Identify which cell holds the provided text, then report its [X, Y] central coordinate. 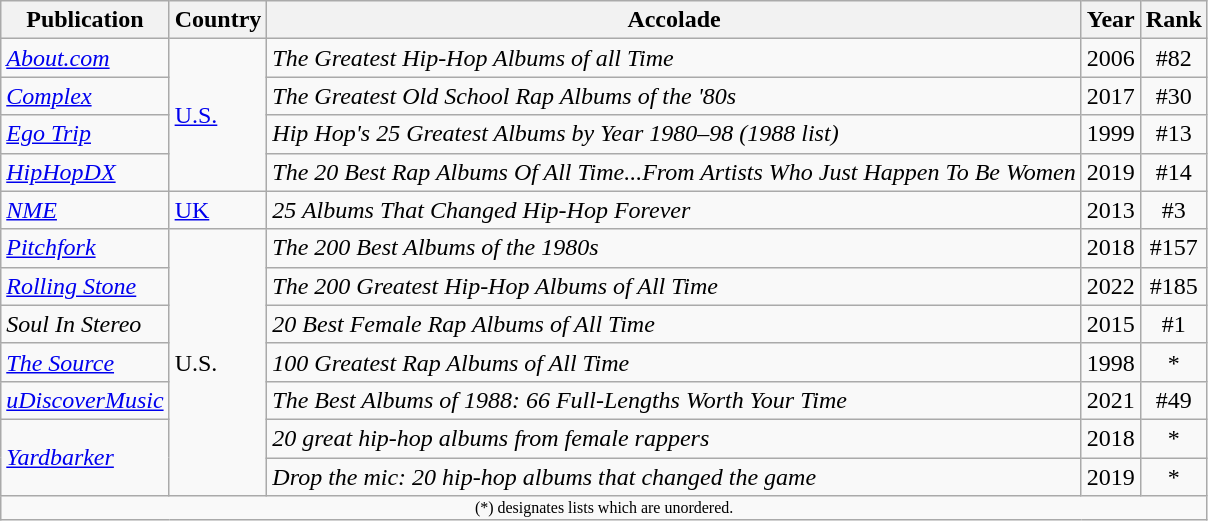
Hip Hop's 25 Greatest Albums by Year 1980–98 (1988 list) [674, 134]
Rolling Stone [85, 286]
Publication [85, 20]
#14 [1174, 172]
Accolade [674, 20]
20 Best Female Rap Albums of All Time [674, 324]
The 200 Best Albums of the 1980s [674, 248]
Complex [85, 96]
The Source [85, 362]
#13 [1174, 134]
1998 [1110, 362]
2006 [1110, 58]
UK [218, 210]
The Best Albums of 1988: 66 Full-Lengths Worth Your Time [674, 400]
Ego Trip [85, 134]
About.com [85, 58]
1999 [1110, 134]
#49 [1174, 400]
#157 [1174, 248]
20 great hip-hop albums from female rappers [674, 438]
2017 [1110, 96]
The 200 Greatest Hip-Hop Albums of All Time [674, 286]
Year [1110, 20]
25 Albums That Changed Hip-Hop Forever [674, 210]
NME [85, 210]
Rank [1174, 20]
The Greatest Hip-Hop Albums of all Time [674, 58]
#1 [1174, 324]
#82 [1174, 58]
2015 [1110, 324]
2021 [1110, 400]
2013 [1110, 210]
2022 [1110, 286]
Yardbarker [85, 457]
Soul In Stereo [85, 324]
#30 [1174, 96]
(*) designates lists which are unordered. [604, 508]
The 20 Best Rap Albums Of All Time...From Artists Who Just Happen To Be Women [674, 172]
100 Greatest Rap Albums of All Time [674, 362]
uDiscoverMusic [85, 400]
HipHopDX [85, 172]
The Greatest Old School Rap Albums of the '80s [674, 96]
Pitchfork [85, 248]
Drop the mic: 20 hip-hop albums that changed the game [674, 477]
Country [218, 20]
#185 [1174, 286]
#3 [1174, 210]
